Return [X, Y] of the center of cell containing provided text 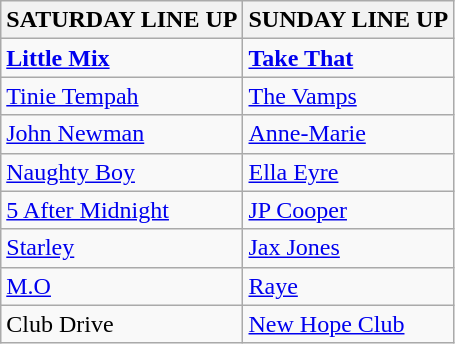
Club Drive [122, 324]
SATURDAY LINE UP [122, 20]
M.O [122, 286]
Anne-Marie [348, 134]
Raye [348, 286]
Ella Eyre [348, 172]
Little Mix [122, 58]
New Hope Club [348, 324]
Jax Jones [348, 248]
Tinie Tempah [122, 96]
The Vamps [348, 96]
Naughty Boy [122, 172]
JP Cooper [348, 210]
SUNDAY LINE UP [348, 20]
John Newman [122, 134]
Take That [348, 58]
5 After Midnight [122, 210]
Starley [122, 248]
